Detect which cell encompasses the target text, then output its (x, y) center coordinate. 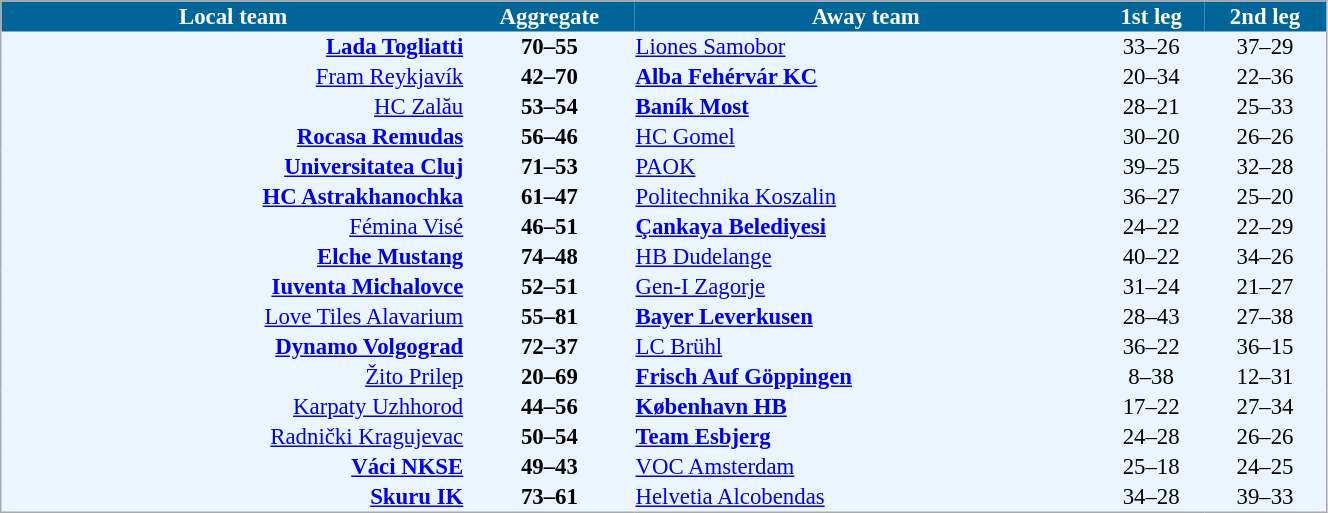
20–69 (550, 377)
27–34 (1265, 407)
61–47 (550, 197)
Love Tiles Alavarium (233, 317)
København HB (866, 407)
42–70 (550, 77)
52–51 (550, 287)
HC Zalău (233, 107)
32–28 (1265, 167)
HB Dudelange (866, 257)
Fémina Visé (233, 227)
24–28 (1151, 437)
Lada Togliatti (233, 47)
49–43 (550, 467)
Bayer Leverkusen (866, 317)
Radnički Kragujevac (233, 437)
Liones Samobor (866, 47)
25–33 (1265, 107)
Váci NKSE (233, 467)
Universitatea Cluj (233, 167)
22–36 (1265, 77)
Politechnika Koszalin (866, 197)
Elche Mustang (233, 257)
Frisch Auf Göppingen (866, 377)
HC Gomel (866, 137)
Alba Fehérvár KC (866, 77)
17–22 (1151, 407)
Çankaya Belediyesi (866, 227)
12–31 (1265, 377)
27–38 (1265, 317)
Helvetia Alcobendas (866, 498)
25–18 (1151, 467)
22–29 (1265, 227)
Gen-I Zagorje (866, 287)
56–46 (550, 137)
34–26 (1265, 257)
70–55 (550, 47)
36–27 (1151, 197)
LC Brühl (866, 347)
33–26 (1151, 47)
24–22 (1151, 227)
PAOK (866, 167)
Žito Prilep (233, 377)
36–22 (1151, 347)
50–54 (550, 437)
8–38 (1151, 377)
HC Astrakhanochka (233, 197)
Karpaty Uzhhorod (233, 407)
VOC Amsterdam (866, 467)
37–29 (1265, 47)
Away team (866, 16)
36–15 (1265, 347)
73–61 (550, 498)
34–28 (1151, 498)
44–56 (550, 407)
24–25 (1265, 467)
28–21 (1151, 107)
Baník Most (866, 107)
Fram Reykjavík (233, 77)
Iuventa Michalovce (233, 287)
21–27 (1265, 287)
40–22 (1151, 257)
Local team (233, 16)
31–24 (1151, 287)
20–34 (1151, 77)
28–43 (1151, 317)
39–25 (1151, 167)
30–20 (1151, 137)
25–20 (1265, 197)
55–81 (550, 317)
2nd leg (1265, 16)
Aggregate (550, 16)
53–54 (550, 107)
71–53 (550, 167)
Team Esbjerg (866, 437)
Rocasa Remudas (233, 137)
1st leg (1151, 16)
Skuru IK (233, 498)
72–37 (550, 347)
74–48 (550, 257)
39–33 (1265, 498)
46–51 (550, 227)
Dynamo Volgograd (233, 347)
